Provide the [X, Y] coordinate of the cell's center where the given text is located.  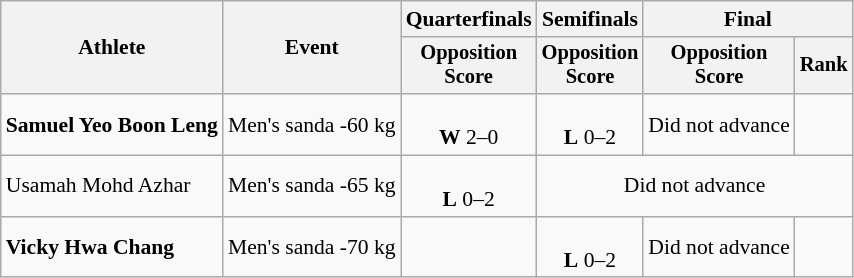
Men's sanda -65 kg [312, 186]
Quarterfinals [469, 19]
Samuel Yeo Boon Leng [112, 124]
Athlete [112, 48]
Rank [824, 66]
Men's sanda -60 kg [312, 124]
Men's sanda -70 kg [312, 248]
Final [748, 19]
W 2–0 [469, 124]
Event [312, 48]
Vicky Hwa Chang [112, 248]
Usamah Mohd Azhar [112, 186]
Semifinals [590, 19]
